From the cell containing the given text, extract its center point as [x, y] coordinate. 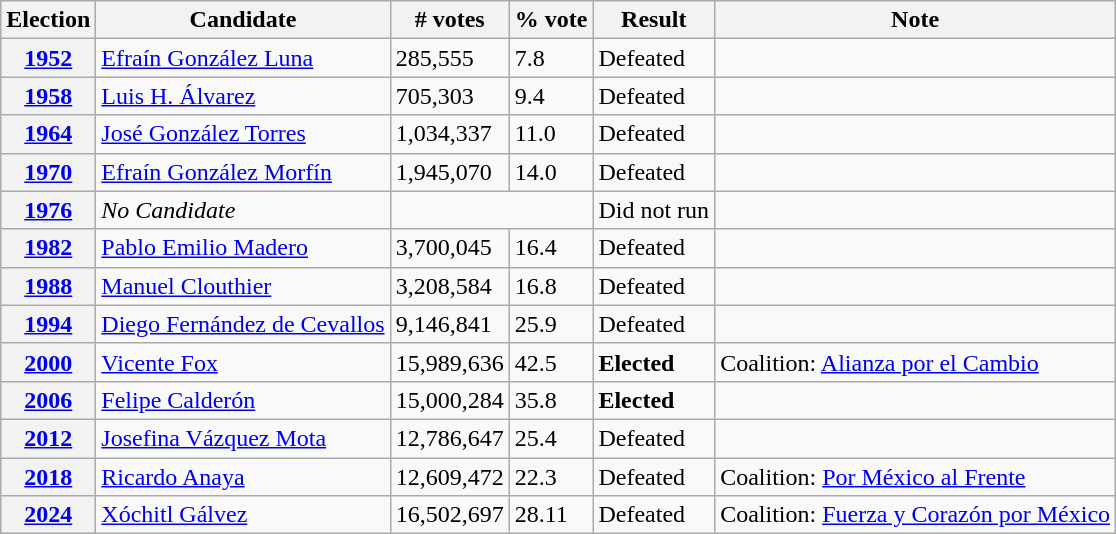
2012 [48, 438]
1970 [48, 172]
16.8 [551, 286]
Felipe Calderón [243, 400]
Ricardo Anaya [243, 477]
15,989,636 [450, 362]
No Candidate [243, 210]
Coalition: Alianza por el Cambio [916, 362]
Note [916, 20]
2000 [48, 362]
% vote [551, 20]
1994 [48, 324]
Coalition: Fuerza y Corazón por México [916, 515]
285,555 [450, 58]
Candidate [243, 20]
Manuel Clouthier [243, 286]
7.8 [551, 58]
Efraín González Morfín [243, 172]
25.4 [551, 438]
2018 [48, 477]
15,000,284 [450, 400]
9,146,841 [450, 324]
28.11 [551, 515]
Did not run [654, 210]
1952 [48, 58]
Josefina Vázquez Mota [243, 438]
11.0 [551, 134]
1976 [48, 210]
705,303 [450, 96]
# votes [450, 20]
Election [48, 20]
1,034,337 [450, 134]
Coalition: Por México al Frente [916, 477]
3,700,045 [450, 248]
Luis H. Álvarez [243, 96]
Xóchitl Gálvez [243, 515]
22.3 [551, 477]
Efraín González Luna [243, 58]
1,945,070 [450, 172]
2024 [48, 515]
16.4 [551, 248]
Result [654, 20]
1982 [48, 248]
Diego Fernández de Cevallos [243, 324]
35.8 [551, 400]
2006 [48, 400]
3,208,584 [450, 286]
42.5 [551, 362]
12,786,647 [450, 438]
14.0 [551, 172]
16,502,697 [450, 515]
Pablo Emilio Madero [243, 248]
1958 [48, 96]
1964 [48, 134]
1988 [48, 286]
25.9 [551, 324]
9.4 [551, 96]
Vicente Fox [243, 362]
12,609,472 [450, 477]
José González Torres [243, 134]
